Provide the (x, y) coordinate of the cell's center where the given text is located.  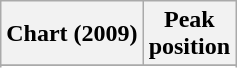
Chart (2009) (72, 34)
Peakposition (189, 34)
